Return [X, Y] of the center of cell containing provided text 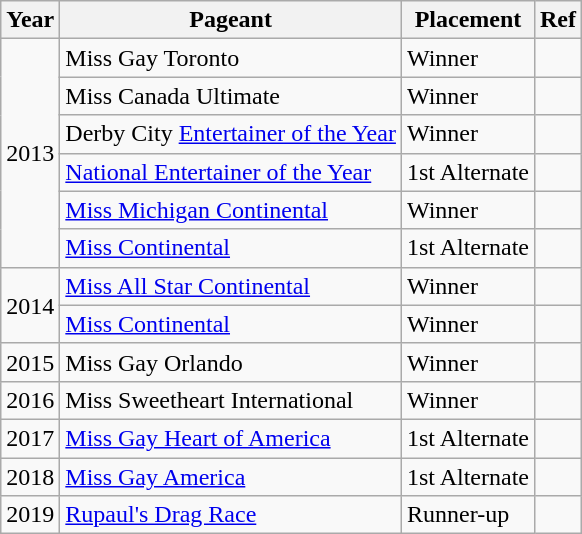
2017 [30, 438]
Derby City Entertainer of the Year [231, 134]
Miss Gay Heart of America [231, 438]
Year [30, 20]
2018 [30, 477]
Runner-up [468, 515]
2015 [30, 362]
Miss Sweetheart International [231, 400]
2014 [30, 305]
2013 [30, 153]
Miss Michigan Continental [231, 210]
Pageant [231, 20]
Miss Canada Ultimate [231, 96]
Miss Gay America [231, 477]
Ref [558, 20]
2016 [30, 400]
Placement [468, 20]
2019 [30, 515]
Miss All Star Continental [231, 286]
National Entertainer of the Year [231, 172]
Miss Gay Orlando [231, 362]
Miss Gay Toronto [231, 58]
Rupaul's Drag Race [231, 515]
